Pinpoint the cell where the given text exists, returning its (X, Y) midpoint coordinate. 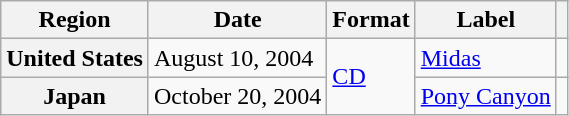
United States (75, 58)
Pony Canyon (486, 96)
Region (75, 20)
Format (371, 20)
Label (486, 20)
CD (371, 77)
Date (237, 20)
August 10, 2004 (237, 58)
Japan (75, 96)
October 20, 2004 (237, 96)
Midas (486, 58)
